Pinpoint the cell where the given text exists, returning its [X, Y] midpoint coordinate. 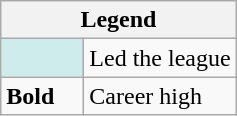
Career high [160, 96]
Bold [42, 96]
Legend [118, 20]
Led the league [160, 58]
